Search for the cell housing the specified text and yield its [x, y] center coordinate. 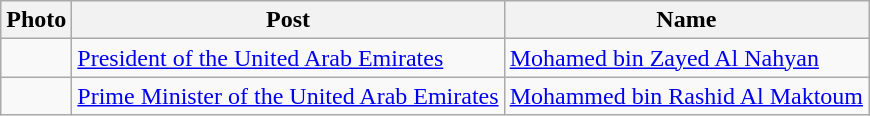
Mohamed bin Zayed Al Nahyan [686, 58]
Name [686, 20]
Photo [36, 20]
President of the United Arab Emirates [288, 58]
Post [288, 20]
Mohammed bin Rashid Al Maktoum [686, 96]
Prime Minister of the United Arab Emirates [288, 96]
